Capture the cell that displays the provided text and extract its (x, y) central coordinate. 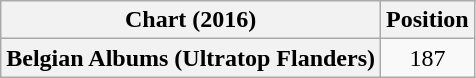
Belgian Albums (Ultratop Flanders) (191, 58)
187 (428, 58)
Chart (2016) (191, 20)
Position (428, 20)
